Scan for the cell matching the given text and deliver its (X, Y) coordinate at center. 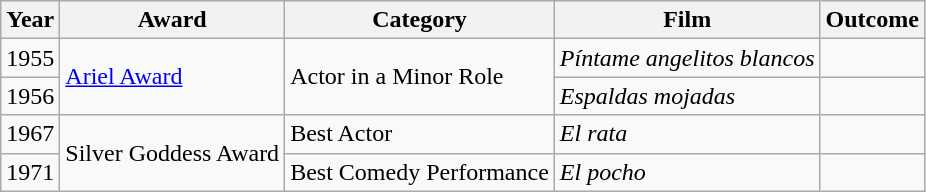
Ariel Award (172, 77)
Espaldas mojadas (687, 96)
Píntame angelitos blancos (687, 58)
1956 (30, 96)
Actor in a Minor Role (420, 77)
Award (172, 20)
1971 (30, 172)
Best Comedy Performance (420, 172)
Category (420, 20)
El pocho (687, 172)
El rata (687, 134)
Outcome (872, 20)
Film (687, 20)
Year (30, 20)
Silver Goddess Award (172, 153)
1955 (30, 58)
Best Actor (420, 134)
1967 (30, 134)
